Provide the [x, y] coordinate of the cell's center where the given text is located.  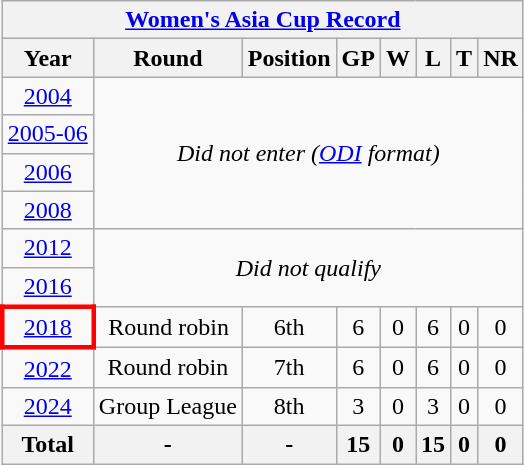
2012 [48, 248]
6th [289, 328]
2004 [48, 96]
Did not enter (ODI format) [308, 153]
2024 [48, 406]
Total [48, 444]
2022 [48, 368]
8th [289, 406]
2006 [48, 172]
2005-06 [48, 134]
L [434, 58]
GP [358, 58]
NR [501, 58]
W [398, 58]
2016 [48, 287]
Year [48, 58]
T [464, 58]
Round [168, 58]
7th [289, 368]
Position [289, 58]
Group League [168, 406]
2018 [48, 328]
Women's Asia Cup Record [262, 20]
Did not qualify [308, 268]
2008 [48, 210]
